Determine the [x, y] coordinate at the center of the cell enclosing the given text.  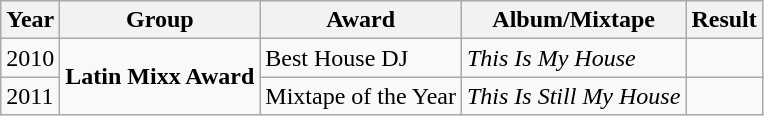
This Is My House [573, 58]
Latin Mixx Award [160, 77]
2010 [30, 58]
Mixtape of the Year [361, 96]
2011 [30, 96]
This Is Still My House [573, 96]
Best House DJ [361, 58]
Year [30, 20]
Group [160, 20]
Result [724, 20]
Award [361, 20]
Album/Mixtape [573, 20]
